Identify which cell holds the provided text, then report its [x, y] central coordinate. 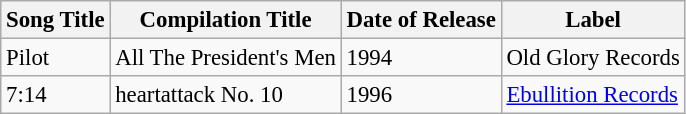
heartattack No. 10 [226, 95]
Compilation Title [226, 20]
Old Glory Records [593, 58]
Ebullition Records [593, 95]
Label [593, 20]
Song Title [56, 20]
7:14 [56, 95]
All The President's Men [226, 58]
Pilot [56, 58]
1994 [421, 58]
Date of Release [421, 20]
1996 [421, 95]
